Pinpoint the cell where the given text exists, returning its (x, y) midpoint coordinate. 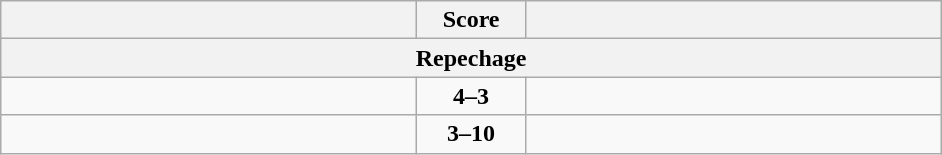
4–3 (472, 96)
Score (472, 20)
Repechage (472, 58)
3–10 (472, 134)
